For the text-containing cell, return its midpoint in [X, Y] coordinate format. 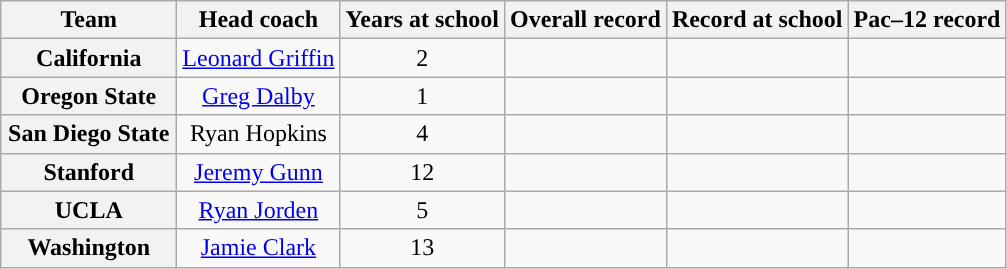
Washington [89, 248]
Jeremy Gunn [258, 172]
San Diego State [89, 134]
UCLA [89, 210]
Greg Dalby [258, 96]
Team [89, 20]
Leonard Griffin [258, 58]
Record at school [757, 20]
1 [422, 96]
2 [422, 58]
California [89, 58]
Years at school [422, 20]
5 [422, 210]
4 [422, 134]
Jamie Clark [258, 248]
Overall record [585, 20]
12 [422, 172]
Ryan Jorden [258, 210]
Pac–12 record [927, 20]
Ryan Hopkins [258, 134]
Head coach [258, 20]
Oregon State [89, 96]
13 [422, 248]
Stanford [89, 172]
